Pinpoint the cell where the given text exists, returning its (x, y) midpoint coordinate. 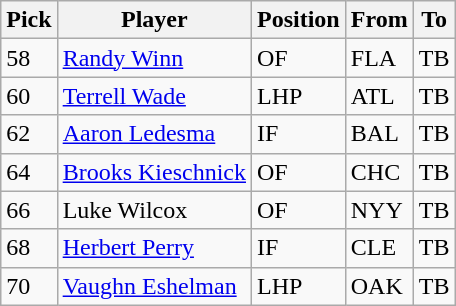
Luke Wilcox (154, 210)
ATL (379, 96)
Pick (29, 20)
To (434, 20)
68 (29, 248)
70 (29, 286)
FLA (379, 58)
NYY (379, 210)
Herbert Perry (154, 248)
From (379, 20)
OAK (379, 286)
CHC (379, 172)
58 (29, 58)
Player (154, 20)
Randy Winn (154, 58)
Brooks Kieschnick (154, 172)
64 (29, 172)
62 (29, 134)
66 (29, 210)
Position (299, 20)
Vaughn Eshelman (154, 286)
Aaron Ledesma (154, 134)
BAL (379, 134)
60 (29, 96)
Terrell Wade (154, 96)
CLE (379, 248)
